Return the [x, y] coordinate for the center point of the cell that contains the specified text.  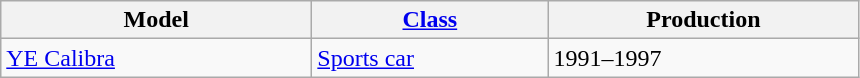
Production [704, 20]
Model [156, 20]
Sports car [430, 58]
Class [430, 20]
1991–1997 [704, 58]
YE Calibra [156, 58]
